Pinpoint the cell where the given text exists, returning its [x, y] midpoint coordinate. 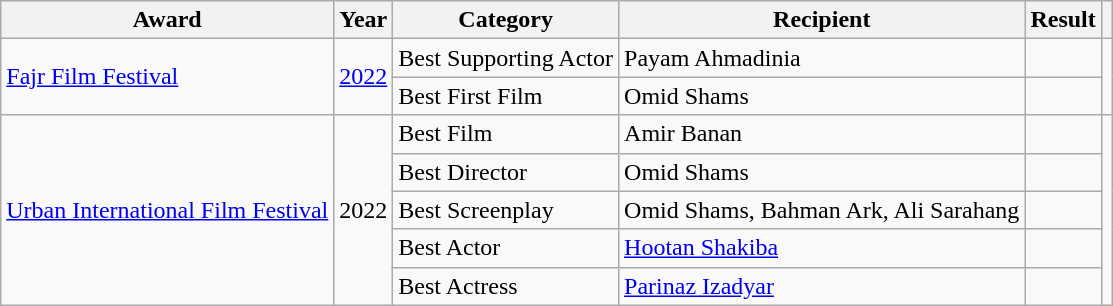
Year [364, 20]
Result [1063, 20]
Best Supporting Actor [506, 58]
Parinaz Izadyar [822, 286]
Fajr Film Festival [168, 77]
Best Actress [506, 286]
Amir Banan [822, 134]
Best Film [506, 134]
Best Director [506, 172]
Best Actor [506, 248]
Category [506, 20]
Hootan Shakiba [822, 248]
Best First Film [506, 96]
Omid Shams, Bahman Ark, Ali Sarahang [822, 210]
Payam Ahmadinia [822, 58]
Best Screenplay [506, 210]
Recipient [822, 20]
Urban International Film Festival [168, 210]
Award [168, 20]
